Find where the given text appears and provide that cell's center as [x, y] coordinate. 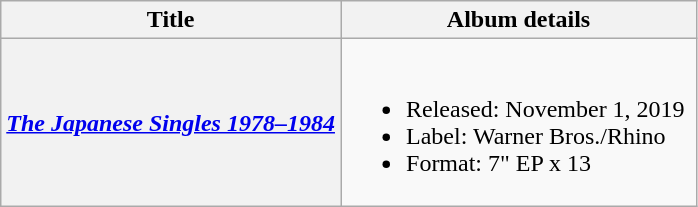
Released: November 1, 2019Label: Warner Bros./RhinoFormat: 7" EP x 13 [518, 122]
The Japanese Singles 1978–1984 [171, 122]
Title [171, 20]
Album details [518, 20]
